Provide the (x, y) coordinate of the cell's center where the given text is located.  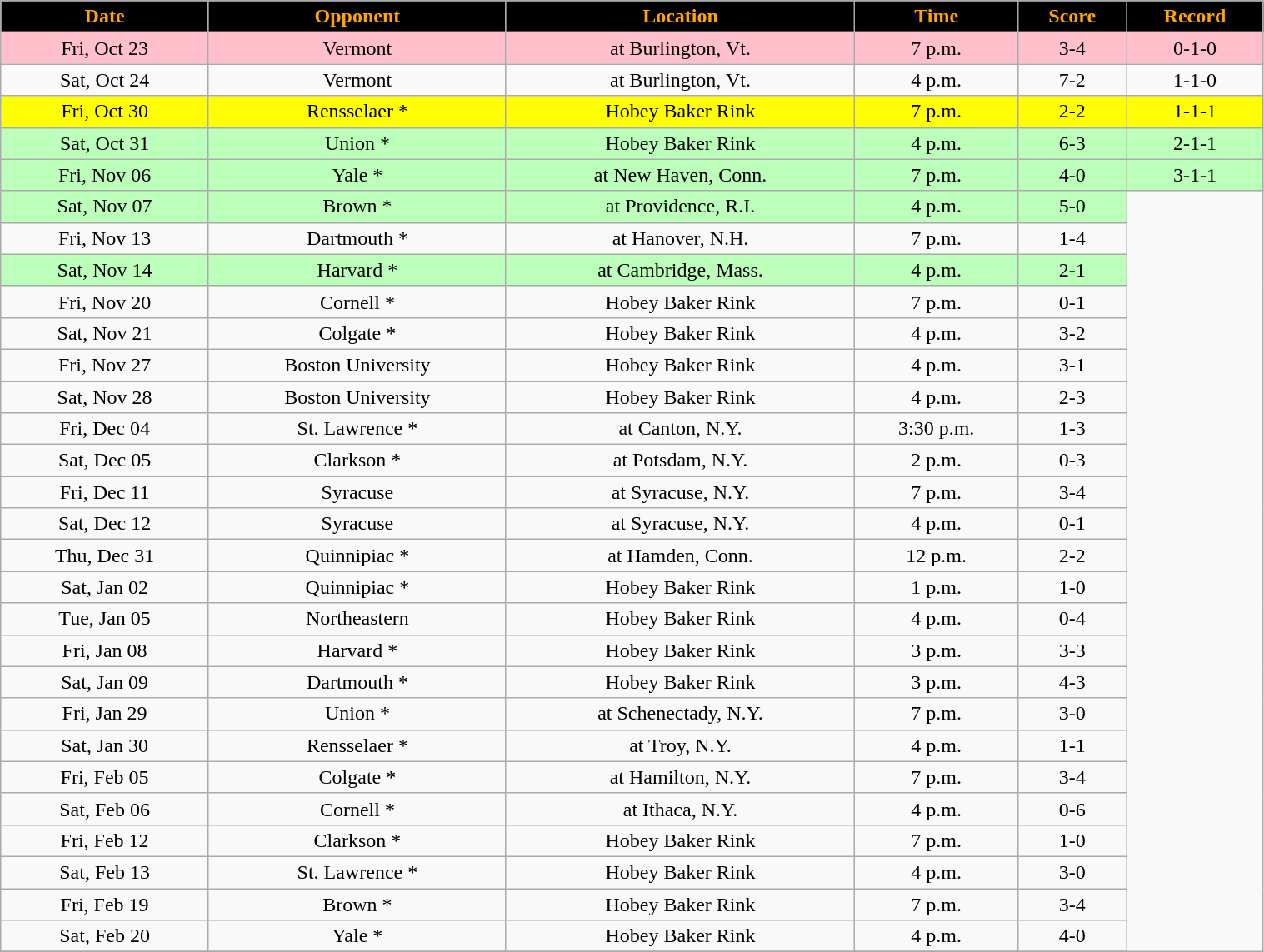
1-1 (1072, 745)
0-6 (1072, 809)
Sat, Jan 02 (105, 587)
3-1 (1072, 365)
1-1-1 (1195, 112)
at Troy, N.Y. (680, 745)
at Providence, R.I. (680, 207)
3-2 (1072, 333)
2 p.m. (937, 461)
at Hamilton, N.Y. (680, 777)
at Schenectady, N.Y. (680, 714)
3-3 (1072, 650)
3-1-1 (1195, 175)
Fri, Feb 19 (105, 904)
Date (105, 17)
2-1-1 (1195, 143)
at Potsdam, N.Y. (680, 461)
Fri, Dec 04 (105, 429)
Sat, Nov 28 (105, 397)
Sat, Dec 05 (105, 461)
at Hanover, N.H. (680, 238)
Fri, Nov 13 (105, 238)
at Hamden, Conn. (680, 556)
Northeastern (357, 619)
Sat, Oct 24 (105, 80)
3:30 p.m. (937, 429)
Fri, Feb 05 (105, 777)
Fri, Oct 23 (105, 48)
Sat, Feb 20 (105, 936)
1-4 (1072, 238)
Fri, Nov 27 (105, 365)
Sat, Feb 13 (105, 872)
0-1-0 (1195, 48)
Opponent (357, 17)
1 p.m. (937, 587)
Thu, Dec 31 (105, 556)
Tue, Jan 05 (105, 619)
1-3 (1072, 429)
1-1-0 (1195, 80)
Sat, Jan 09 (105, 682)
4-3 (1072, 682)
2-1 (1072, 270)
at Ithaca, N.Y. (680, 809)
at New Haven, Conn. (680, 175)
Sat, Oct 31 (105, 143)
Fri, Jan 08 (105, 650)
Sat, Nov 07 (105, 207)
Sat, Jan 30 (105, 745)
Location (680, 17)
2-3 (1072, 397)
Fri, Nov 20 (105, 302)
7-2 (1072, 80)
0-4 (1072, 619)
12 p.m. (937, 556)
Fri, Dec 11 (105, 492)
0-3 (1072, 461)
Score (1072, 17)
Fri, Feb 12 (105, 840)
Fri, Jan 29 (105, 714)
Sat, Nov 14 (105, 270)
Sat, Dec 12 (105, 524)
Sat, Feb 06 (105, 809)
Time (937, 17)
Record (1195, 17)
6-3 (1072, 143)
at Cambridge, Mass. (680, 270)
5-0 (1072, 207)
Sat, Nov 21 (105, 333)
Fri, Nov 06 (105, 175)
at Canton, N.Y. (680, 429)
Fri, Oct 30 (105, 112)
